Pinpoint the cell where the given text exists, returning its (X, Y) midpoint coordinate. 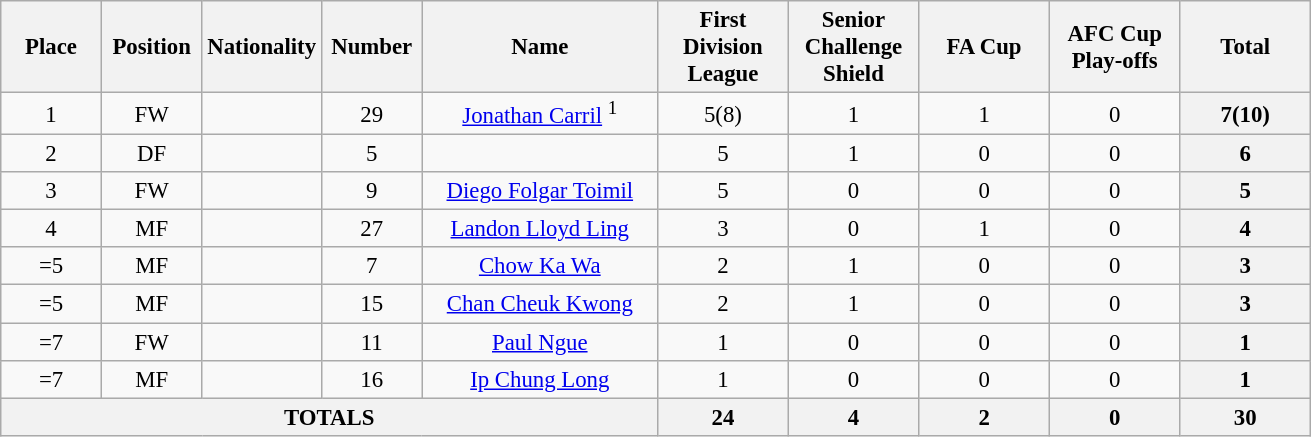
Total (1246, 47)
16 (372, 379)
11 (372, 342)
Paul Ngue (540, 342)
Diego Folgar Toimil (540, 191)
Senior Challenge Shield (854, 47)
AFC CupPlay-offs (1114, 47)
First Division League (724, 47)
6 (1246, 154)
TOTALS (330, 417)
Chan Cheuk Kwong (540, 304)
Number (372, 47)
Nationality (262, 47)
Position (152, 47)
Jonathan Carril 1 (540, 114)
29 (372, 114)
Place (52, 47)
24 (724, 417)
Name (540, 47)
Ip Chung Long (540, 379)
15 (372, 304)
7 (372, 267)
9 (372, 191)
FA Cup (984, 47)
Landon Lloyd Ling (540, 229)
Chow Ka Wa (540, 267)
DF (152, 154)
27 (372, 229)
30 (1246, 417)
7(10) (1246, 114)
5(8) (724, 114)
